Identify which cell holds the provided text, then report its [x, y] central coordinate. 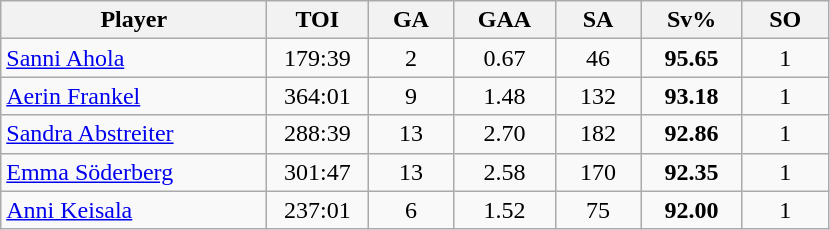
1.48 [504, 96]
0.67 [504, 58]
2.58 [504, 172]
288:39 [318, 134]
Player [134, 20]
2.70 [504, 134]
TOI [318, 20]
9 [411, 96]
SO [785, 20]
1.52 [504, 210]
92.86 [692, 134]
6 [411, 210]
Aerin Frankel [134, 96]
GAA [504, 20]
301:47 [318, 172]
132 [598, 96]
93.18 [692, 96]
364:01 [318, 96]
182 [598, 134]
179:39 [318, 58]
SA [598, 20]
46 [598, 58]
Sanni Ahola [134, 58]
95.65 [692, 58]
Sv% [692, 20]
Anni Keisala [134, 210]
Sandra Abstreiter [134, 134]
75 [598, 210]
Emma Söderberg [134, 172]
92.35 [692, 172]
237:01 [318, 210]
170 [598, 172]
GA [411, 20]
2 [411, 58]
92.00 [692, 210]
